Return (x, y) of the center of cell containing provided text 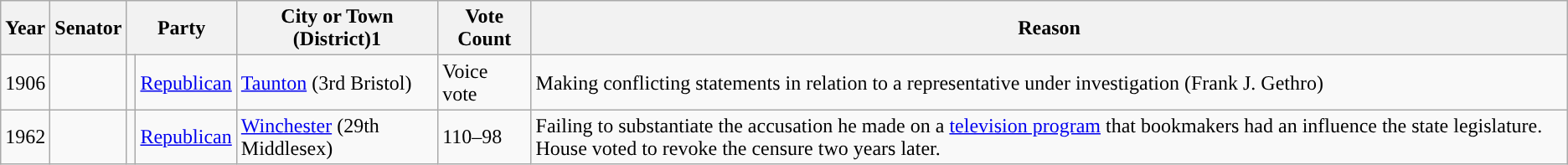
Taunton (3rd Bristol) (337, 82)
Reason (1049, 28)
Winchester (29th Middlesex) (337, 137)
Senator (89, 28)
Year (25, 28)
Making conflicting statements in relation to a representative under investigation (Frank J. Gethro) (1049, 82)
1906 (25, 82)
1962 (25, 137)
Vote Count (484, 28)
Voice vote (484, 82)
110–98 (484, 137)
City or Town (District)1 (337, 28)
Party (181, 28)
